Extract the [X, Y] coordinate from the center of the cell holding the provided text.  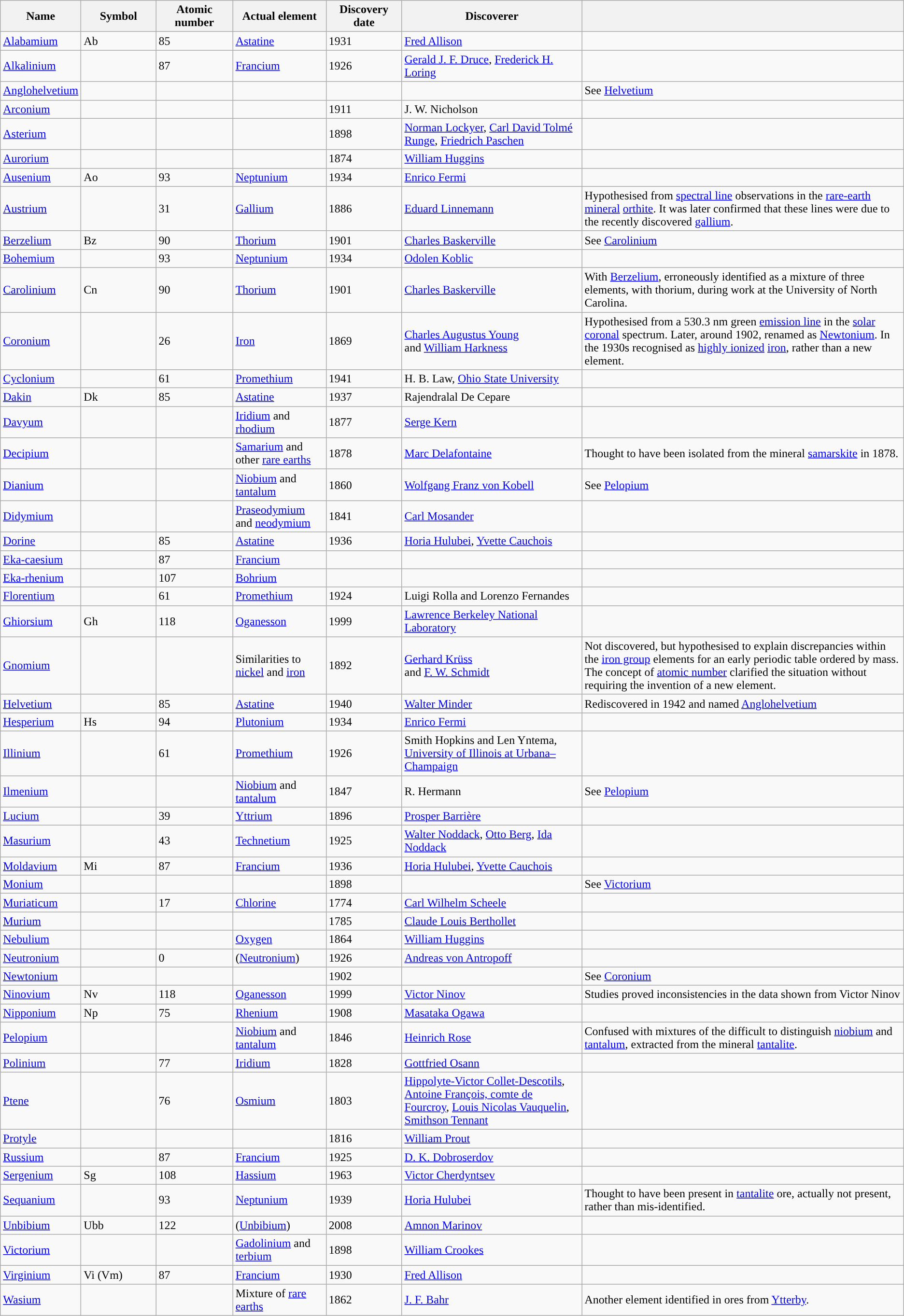
Nipponium [41, 1013]
Rhenium [279, 1013]
Rajendralal De Cepare [492, 397]
Bohemium [41, 258]
Virginium [41, 1275]
Gnomium [41, 665]
1886 [364, 209]
Gallium [279, 209]
Discoverer [492, 16]
Norman Lockyer, Carl David Tolmé Runge, Friedrich Paschen [492, 134]
75 [194, 1013]
1908 [364, 1013]
Iridium [279, 1063]
Polinium [41, 1063]
Ninovium [41, 994]
1785 [364, 921]
1911 [364, 109]
Vi (Vm) [119, 1275]
Sequanium [41, 1200]
Osmium [279, 1101]
Dianium [41, 485]
Protyle [41, 1138]
Gerhard Krüss and F. W. Schmidt [492, 665]
1877 [364, 422]
Ghiorsium [41, 621]
1828 [364, 1063]
(Unbibium) [279, 1225]
Ab [119, 41]
Similarities to nickel and iron [279, 665]
Monium [41, 884]
J. W. Nicholson [492, 109]
1803 [364, 1101]
Hippolyte-Victor Collet-Descotils, Antoine François, comte de Fourcroy, Louis Nicolas Vauquelin, Smithson Tennant [492, 1101]
Aurorium [41, 159]
1847 [364, 791]
Odolen Koblic [492, 258]
Name [41, 16]
Thought to have been isolated from the mineral samarskite in 1878. [743, 454]
Gottfried Osann [492, 1063]
Wolfgang Franz von Kobell [492, 485]
Anglohelvetium [41, 91]
Lucium [41, 816]
Ubb [119, 1225]
Didymium [41, 517]
Masurium [41, 841]
Austrium [41, 209]
1930 [364, 1275]
With Berzelium, erroneously identified as a mixture of three elements, with thorium, during work at the University of North Carolina. [743, 290]
1939 [364, 1200]
William Prout [492, 1138]
Bz [119, 240]
Charles Augustus Young and William Harkness [492, 341]
Cyclonium [41, 379]
Cn [119, 290]
Masataka Ogawa [492, 1013]
Mixture of rare earths [279, 1300]
R. Hermann [492, 791]
Alabamium [41, 41]
Unbibium [41, 1225]
0 [194, 958]
Alkalinium [41, 66]
Chlorine [279, 903]
William Crookes [492, 1250]
1902 [364, 976]
76 [194, 1101]
Np [119, 1013]
2008 [364, 1225]
Confused with mixtures of the difficult to distinguish niobium and tantalum, extracted from the mineral tantalite. [743, 1038]
Neutronium [41, 958]
1940 [364, 703]
Mi [119, 866]
1862 [364, 1300]
Studies proved inconsistencies in the data shown from Victor Ninov [743, 994]
Wasium [41, 1300]
Florentium [41, 596]
Andreas von Antropoff [492, 958]
Lawrence Berkeley National Laboratory [492, 621]
1896 [364, 816]
Hesperium [41, 722]
Ausenium [41, 177]
Helvetium [41, 703]
Iron [279, 341]
Victorium [41, 1250]
Claude Louis Berthollet [492, 921]
Samarium and other rare earths [279, 454]
Another element identified in ores from Ytterby. [743, 1300]
Russium [41, 1157]
H. B. Law, Ohio State University [492, 379]
Yttrium [279, 816]
Coronium [41, 341]
J. F. Bahr [492, 1300]
1937 [364, 397]
Walter Minder [492, 703]
Oxygen [279, 939]
1874 [364, 159]
1892 [364, 665]
Victor Ninov [492, 994]
Plutonium [279, 722]
Iridium and rhodium [279, 422]
Marc Delafontaine [492, 454]
Eduard Linnemann [492, 209]
Dorine [41, 541]
D. K. Dobroserdov [492, 1157]
Sg [119, 1176]
Ilmenium [41, 791]
Gadolinium and terbium [279, 1250]
1924 [364, 596]
Bohrium [279, 578]
Dk [119, 397]
Sergenium [41, 1176]
Pelopium [41, 1038]
Carl Wilhelm Scheele [492, 903]
Murium [41, 921]
31 [194, 209]
Davyum [41, 422]
108 [194, 1176]
1846 [364, 1038]
Eka-caesium [41, 560]
Arconium [41, 109]
See Helvetium [743, 91]
Carl Mosander [492, 517]
See Carolinium [743, 240]
107 [194, 578]
1816 [364, 1138]
Illinium [41, 753]
Smith Hopkins and Len Yntema, University of Illinois at Urbana–Champaign [492, 753]
1841 [364, 517]
Gh [119, 621]
Actual element [279, 16]
Carolinium [41, 290]
Ao [119, 177]
1878 [364, 454]
43 [194, 841]
Gerald J. F. Druce, Frederick H. Loring [492, 66]
1869 [364, 341]
77 [194, 1063]
Prosper Barrière [492, 816]
Walter Noddack, Otto Berg, Ida Noddack [492, 841]
1774 [364, 903]
1864 [364, 939]
Nv [119, 994]
Technetium [279, 841]
Victor Cherdyntsev [492, 1176]
1963 [364, 1176]
1931 [364, 41]
Praseodymium and neodymium [279, 517]
94 [194, 722]
Newtonium [41, 976]
Nebulium [41, 939]
Discovery date [364, 16]
Ptene [41, 1101]
Amnon Marinov [492, 1225]
39 [194, 816]
Atomic number [194, 16]
Hassium [279, 1176]
Dakin [41, 397]
See Coronium [743, 976]
Moldavium [41, 866]
Serge Kern [492, 422]
Heinrich Rose [492, 1038]
(Neutronium) [279, 958]
See Victorium [743, 884]
1941 [364, 379]
Muriaticum [41, 903]
Eka-rhenium [41, 578]
Symbol [119, 16]
Asterium [41, 134]
26 [194, 341]
Hs [119, 722]
Rediscovered in 1942 and named Anglohelvetium [743, 703]
1860 [364, 485]
Berzelium [41, 240]
122 [194, 1225]
17 [194, 903]
Horia Hulubei [492, 1200]
Thought to have been present in tantalite ore, actually not present, rather than mis-identified. [743, 1200]
Decipium [41, 454]
Luigi Rolla and Lorenzo Fernandes [492, 596]
